Provide the (x, y) coordinate of the cell's center where the given text is located.  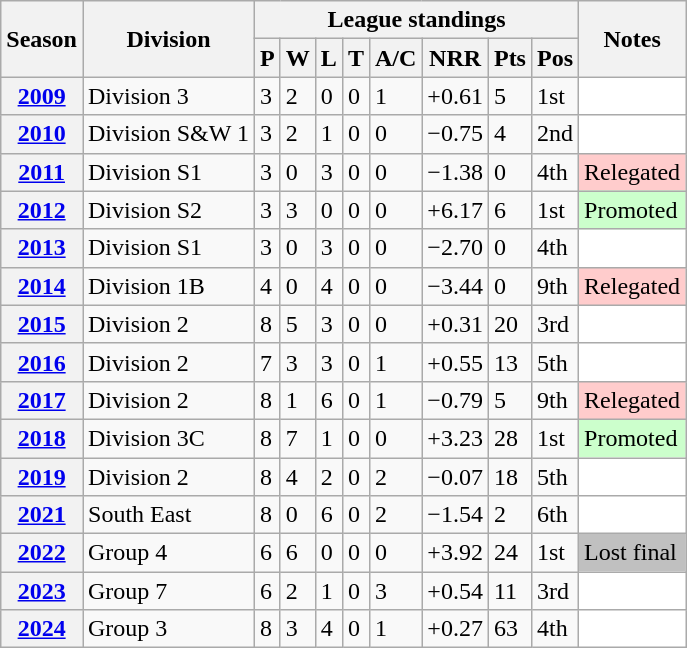
2024 (42, 629)
Pos (554, 58)
−1.54 (456, 515)
Pts (510, 58)
+0.27 (456, 629)
2014 (42, 286)
+0.31 (456, 324)
2018 (42, 438)
Division S2 (168, 210)
Group 7 (168, 591)
+3.23 (456, 438)
Division 3 (168, 96)
W (298, 58)
−1.38 (456, 172)
2010 (42, 134)
+0.55 (456, 362)
24 (510, 553)
2016 (42, 362)
−2.70 (456, 248)
−3.44 (456, 286)
2011 (42, 172)
+3.92 (456, 553)
+6.17 (456, 210)
2012 (42, 210)
2021 (42, 515)
Group 4 (168, 553)
−0.07 (456, 477)
2017 (42, 400)
Division (168, 39)
6th (554, 515)
Division S&W 1 (168, 134)
L (328, 58)
2009 (42, 96)
2nd (554, 134)
2023 (42, 591)
20 (510, 324)
11 (510, 591)
League standings (416, 20)
63 (510, 629)
2015 (42, 324)
2019 (42, 477)
NRR (456, 58)
−0.75 (456, 134)
Division 3C (168, 438)
Lost final (632, 553)
Group 3 (168, 629)
2013 (42, 248)
Division 1B (168, 286)
Season (42, 39)
P (267, 58)
A/C (395, 58)
−0.79 (456, 400)
28 (510, 438)
18 (510, 477)
South East (168, 515)
+0.54 (456, 591)
2022 (42, 553)
+0.61 (456, 96)
T (356, 58)
13 (510, 362)
Notes (632, 39)
